Provide the [X, Y] coordinate of the cell's center where the given text is located.  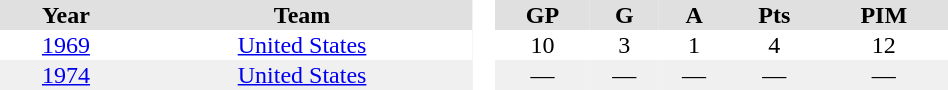
Pts [774, 15]
A [694, 15]
1 [694, 45]
3 [624, 45]
G [624, 15]
1969 [66, 45]
Year [66, 15]
Team [302, 15]
12 [884, 45]
10 [542, 45]
1974 [66, 75]
PIM [884, 15]
GP [542, 15]
4 [774, 45]
